Scan for the cell matching the given text and deliver its [x, y] coordinate at center. 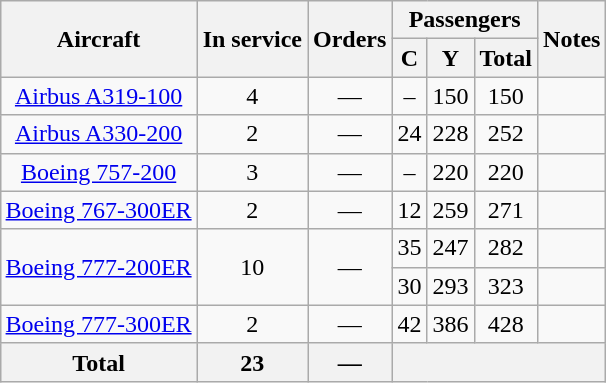
Notes [572, 39]
10 [252, 267]
386 [450, 324]
Passengers [465, 20]
Boeing 777-300ER [98, 324]
4 [252, 96]
Airbus A319-100 [98, 96]
282 [506, 248]
In service [252, 39]
323 [506, 286]
247 [450, 248]
252 [506, 134]
259 [450, 210]
Boeing 767-300ER [98, 210]
C [410, 58]
428 [506, 324]
Boeing 777-200ER [98, 267]
271 [506, 210]
23 [252, 362]
293 [450, 286]
30 [410, 286]
24 [410, 134]
228 [450, 134]
Aircraft [98, 39]
Y [450, 58]
Orders [350, 39]
35 [410, 248]
Airbus A330-200 [98, 134]
3 [252, 172]
12 [410, 210]
Boeing 757-200 [98, 172]
42 [410, 324]
